From the cell containing the given text, extract its center point as [x, y] coordinate. 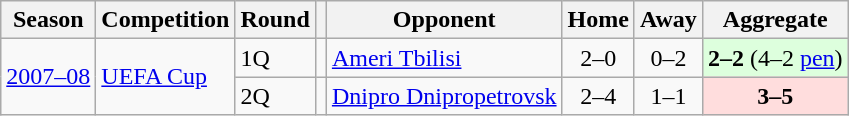
Ameri Tbilisi [444, 58]
3–5 [775, 96]
2007–08 [48, 77]
2Q [275, 96]
Home [598, 20]
1Q [275, 58]
Aggregate [775, 20]
2–0 [598, 58]
Away [668, 20]
UEFA Cup [166, 77]
1–1 [668, 96]
Season [48, 20]
Competition [166, 20]
2–4 [598, 96]
Opponent [444, 20]
Round [275, 20]
2–2 (4–2 pen) [775, 58]
0–2 [668, 58]
Dnipro Dnipropetrovsk [444, 96]
